Provide the (X, Y) coordinate of the cell's center where the given text is located.  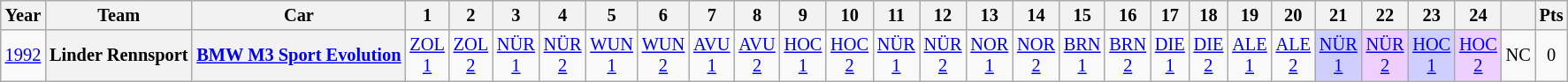
5 (611, 15)
NOR1 (989, 56)
ALE1 (1249, 56)
Pts (1551, 15)
20 (1293, 15)
AVU2 (757, 56)
BRN1 (1082, 56)
Team (119, 15)
ALE2 (1293, 56)
7 (711, 15)
6 (663, 15)
4 (562, 15)
WUN2 (663, 56)
DIE1 (1170, 56)
16 (1128, 15)
BMW M3 Sport Evolution (299, 56)
15 (1082, 15)
2 (470, 15)
21 (1339, 15)
BRN2 (1128, 56)
NOR2 (1036, 56)
Car (299, 15)
19 (1249, 15)
14 (1036, 15)
ZOL1 (426, 56)
DIE2 (1209, 56)
Year (23, 15)
8 (757, 15)
17 (1170, 15)
ZOL2 (470, 56)
24 (1479, 15)
1992 (23, 56)
Linder Rennsport (119, 56)
WUN1 (611, 56)
3 (516, 15)
18 (1209, 15)
10 (849, 15)
NC (1518, 56)
13 (989, 15)
1 (426, 15)
23 (1431, 15)
11 (897, 15)
9 (803, 15)
22 (1385, 15)
0 (1551, 56)
12 (943, 15)
AVU1 (711, 56)
